Find where the given text appears and provide that cell's center as [X, Y] coordinate. 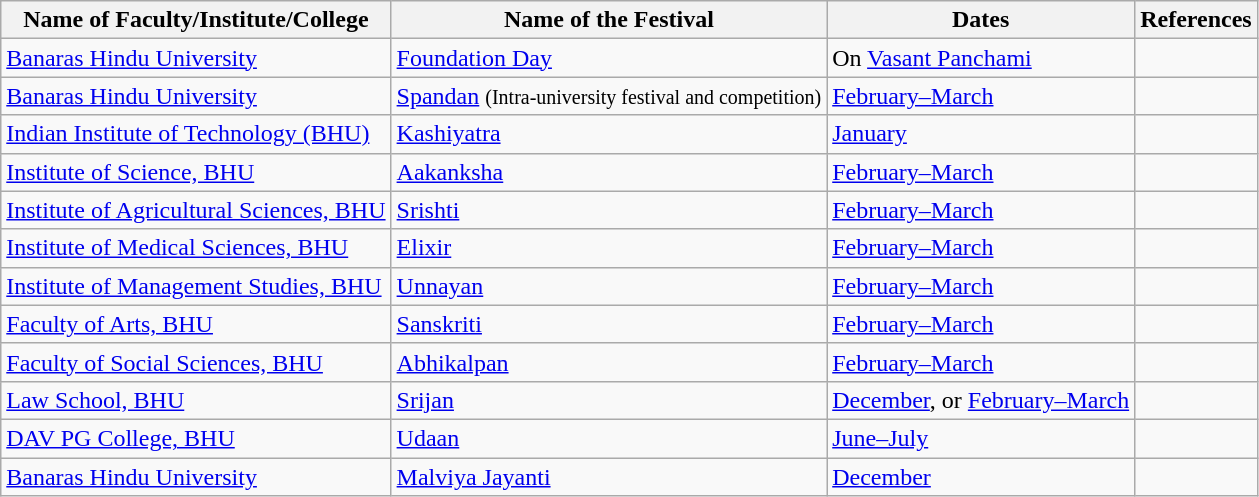
References [1196, 20]
Institute of Science, BHU [196, 172]
Kashiyatra [609, 134]
January [981, 134]
December, or February–March [981, 400]
Srishti [609, 210]
DAV PG College, BHU [196, 438]
Name of Faculty/Institute/College [196, 20]
Law School, BHU [196, 400]
Indian Institute of Technology (BHU) [196, 134]
June–July [981, 438]
Spandan (Intra-university festival and competition) [609, 96]
Elixir [609, 248]
Faculty of Arts, BHU [196, 324]
Institute of Management Studies, BHU [196, 286]
Aakanksha [609, 172]
Dates [981, 20]
Institute of Medical Sciences, BHU [196, 248]
Unnayan [609, 286]
Name of the Festival [609, 20]
December [981, 477]
On Vasant Panchami [981, 58]
Udaan [609, 438]
Malviya Jayanti [609, 477]
Srijan [609, 400]
Foundation Day [609, 58]
Faculty of Social Sciences, BHU [196, 362]
Abhikalpan [609, 362]
Institute of Agricultural Sciences, BHU [196, 210]
Sanskriti [609, 324]
